From the cell containing the given text, extract its center point as (x, y) coordinate. 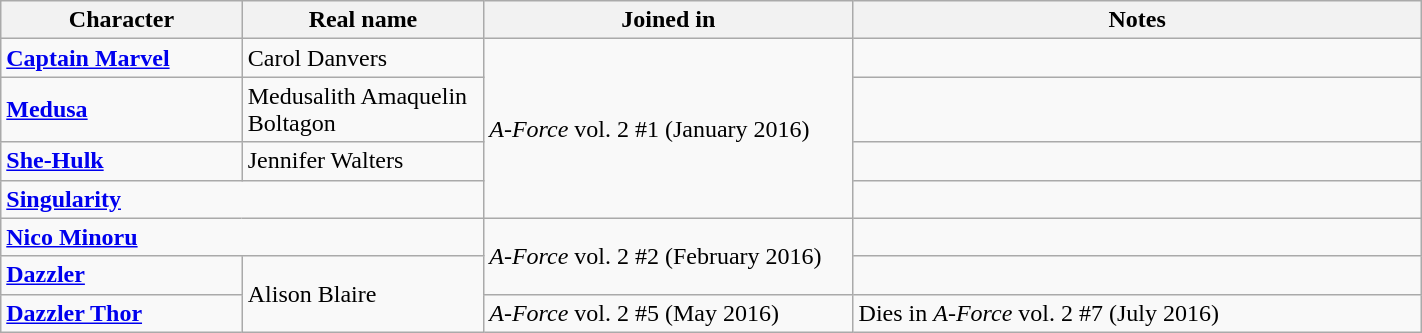
Notes (1137, 20)
Medusa (122, 110)
Nico Minoru (242, 237)
Dazzler Thor (122, 313)
Dies in A-Force vol. 2 #7 (July 2016) (1137, 313)
Carol Danvers (362, 58)
A-Force vol. 2 #1 (January 2016) (668, 128)
Real name (362, 20)
Character (122, 20)
A-Force vol. 2 #2 (February 2016) (668, 256)
Joined in (668, 20)
Jennifer Walters (362, 161)
She-Hulk (122, 161)
Singularity (242, 199)
Alison Blaire (362, 294)
Captain Marvel (122, 58)
A-Force vol. 2 #5 (May 2016) (668, 313)
Medusalith Amaquelin Boltagon (362, 110)
Dazzler (122, 275)
